Return [x, y] of the center of cell containing provided text 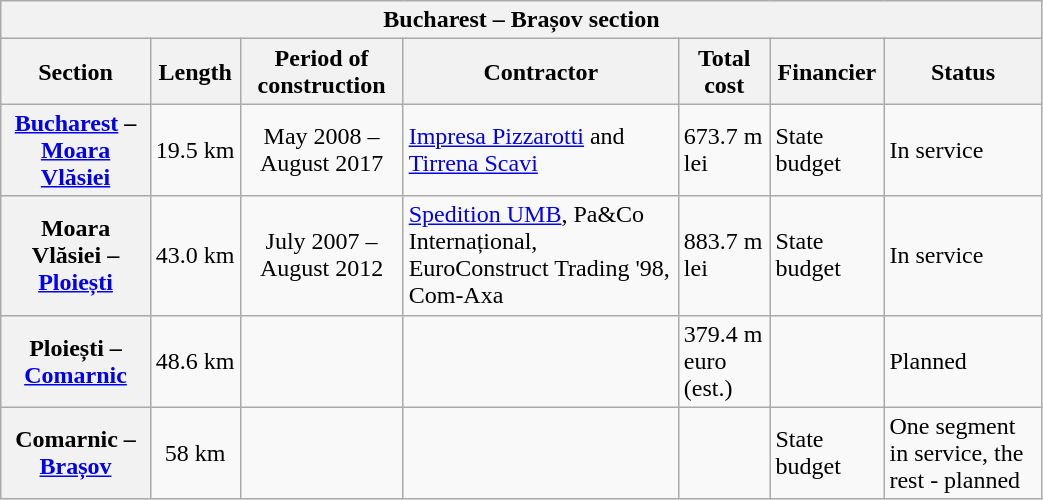
43.0 km [195, 256]
Period of construction [322, 72]
Contractor [540, 72]
Section [76, 72]
Length [195, 72]
Moara Vlăsiei – Ploiești [76, 256]
One segment in service, the rest - planned [963, 453]
48.6 km [195, 361]
July 2007 – August 2012 [322, 256]
Bucharest – Brașov section [522, 20]
379.4 m euro (est.) [724, 361]
Bucharest – Moara Vlăsiei [76, 150]
673.7 m lei [724, 150]
58 km [195, 453]
May 2008 – August 2017 [322, 150]
Ploiești – Comarnic [76, 361]
Impresa Pizzarotti and Tirrena Scavi [540, 150]
Total cost [724, 72]
883.7 m lei [724, 256]
Status [963, 72]
Financier [827, 72]
Spedition UMB, Pa&Co Internațional, EuroConstruct Trading '98, Com-Axa [540, 256]
Comarnic – Brașov [76, 453]
Planned [963, 361]
19.5 km [195, 150]
